Identify which cell holds the provided text, then report its (x, y) central coordinate. 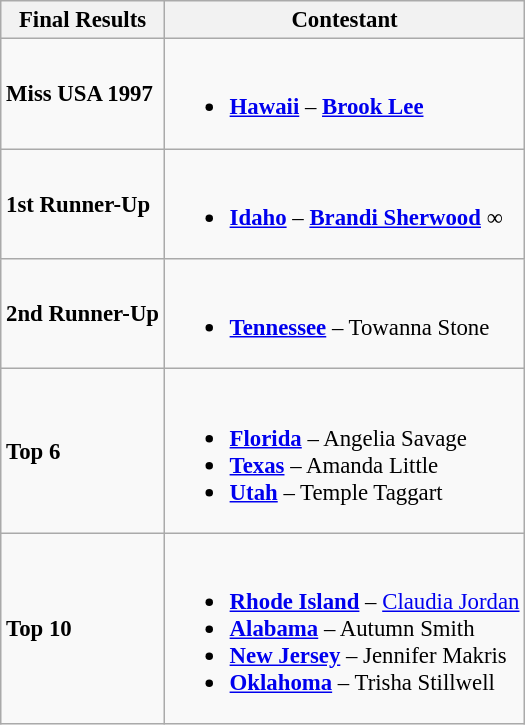
Florida – Angelia Savage Texas – Amanda Little Utah – Temple Taggart (344, 451)
Miss USA 1997 (83, 94)
2nd Runner-Up (83, 314)
Idaho – Brandi Sherwood ∞ (344, 204)
1st Runner-Up (83, 204)
Tennessee – Towanna Stone (344, 314)
Top 10 (83, 628)
Final Results (83, 20)
Contestant (344, 20)
Rhode Island – Claudia Jordan Alabama – Autumn Smith New Jersey – Jennifer Makris Oklahoma – Trisha Stillwell (344, 628)
Top 6 (83, 451)
Hawaii – Brook Lee (344, 94)
